Find where the given text appears and provide that cell's center as (x, y) coordinate. 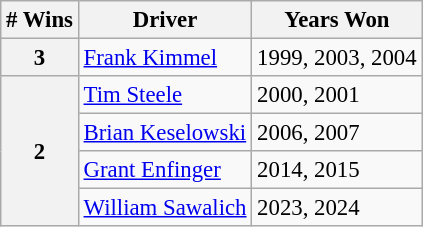
Brian Keselowski (165, 133)
Tim Steele (165, 95)
Driver (165, 20)
2014, 2015 (337, 170)
1999, 2003, 2004 (337, 58)
William Sawalich (165, 208)
2023, 2024 (337, 208)
3 (40, 58)
2006, 2007 (337, 133)
2000, 2001 (337, 95)
Grant Enfinger (165, 170)
2 (40, 151)
Frank Kimmel (165, 58)
Years Won (337, 20)
# Wins (40, 20)
